Detect which cell encompasses the target text, then output its [x, y] center coordinate. 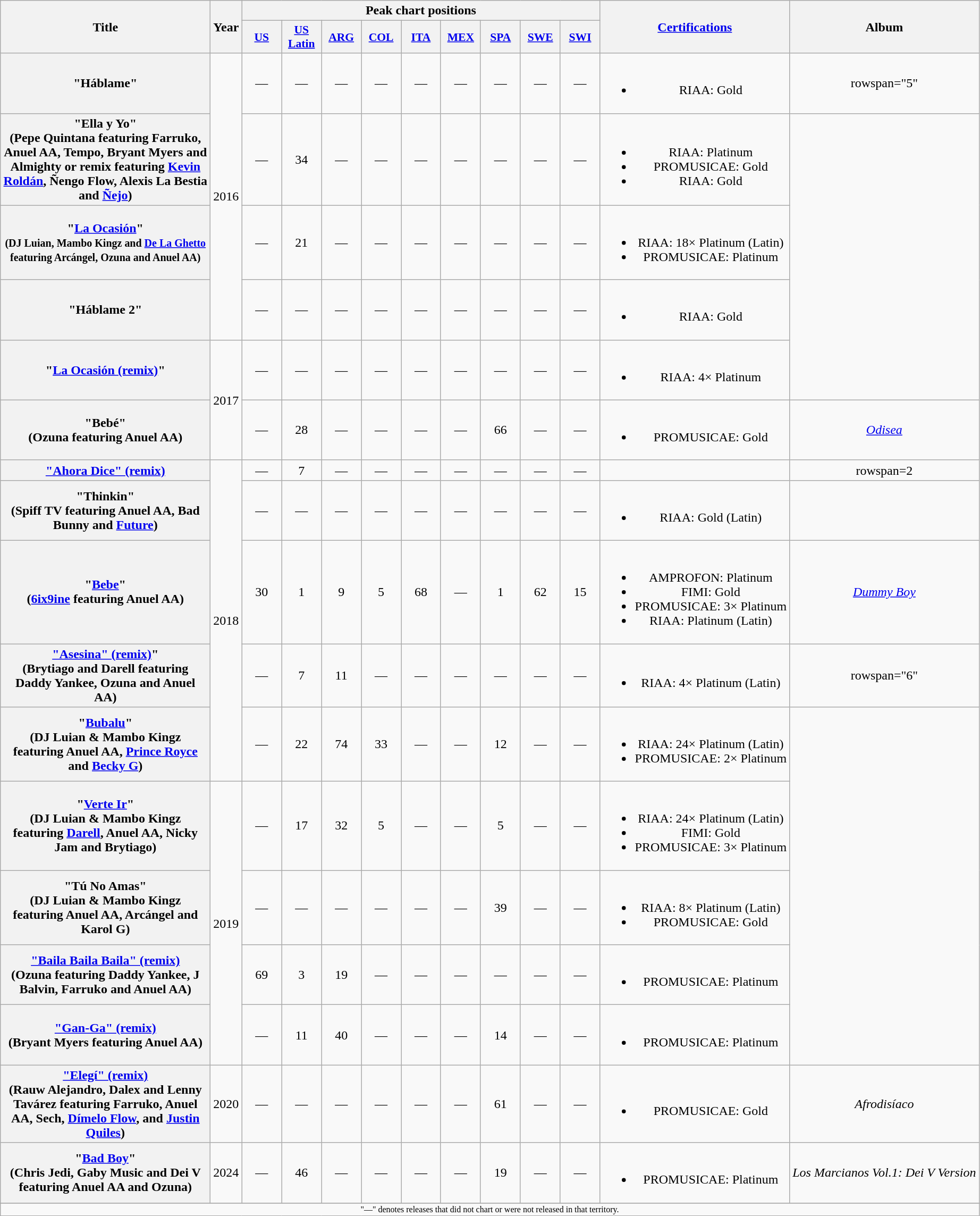
"Bad Boy"(Chris Jedi, Gaby Music and Dei V featuring Anuel AA and Ozuna) [105, 1173]
74 [341, 744]
AMPROFON: PlatinumFIMI: GoldPROMUSICAE: 3× PlatinumRIAA: Platinum (Latin) [695, 592]
"Háblame 2" [105, 309]
US [261, 37]
2019 [226, 923]
Title [105, 27]
28 [302, 430]
39 [501, 908]
68 [421, 592]
"Baila Baila Baila" (remix)(Ozuna featuring Daddy Yankee, J Balvin, Farruko and Anuel AA) [105, 975]
ARG [341, 37]
rowspan="6" [884, 675]
Afrodisíaco [884, 1104]
21 [302, 242]
17 [302, 826]
Year [226, 27]
Peak chart positions [421, 11]
"La Ocasión (remix)" [105, 370]
RIAA: 18× Platinum (Latin)PROMUSICAE: Platinum [695, 242]
32 [341, 826]
MEX [460, 37]
SWI [580, 37]
Album [884, 27]
"Asesina" (remix)"(Brytiago and Darell featuring Daddy Yankee, Ozuna and Anuel AA) [105, 675]
"Bebe"(6ix9ine featuring Anuel AA) [105, 592]
rowspan="5" [884, 83]
3 [302, 975]
RIAA: 24× Platinum (Latin)FIMI: GoldPROMUSICAE: 3× Platinum [695, 826]
RIAA: 8× Platinum (Latin)PROMUSICAE: Gold [695, 908]
2016 [226, 197]
USLatin [302, 37]
66 [501, 430]
34 [302, 160]
22 [302, 744]
40 [341, 1035]
"Gan-Ga" (remix)(Bryant Myers featuring Anuel AA) [105, 1035]
62 [540, 592]
COL [382, 37]
RIAA: 4× Platinum (Latin) [695, 675]
SPA [501, 37]
"Elegí" (remix)(Rauw Alejandro, Dalex and Lenny Tavárez featuring Farruko, Anuel AA, Sech, Dímelo Flow, and Justin Quiles) [105, 1104]
30 [261, 592]
RIAA: Platinum PROMUSICAE: GoldRIAA: Gold [695, 160]
9 [341, 592]
Dummy Boy [884, 592]
Los Marcianos Vol.1: Dei V Version [884, 1173]
"Verte Ir"(DJ Luian & Mambo Kingz featuring Darell, Anuel AA, Nicky Jam and Brytiago) [105, 826]
15 [580, 592]
"La Ocasión"(DJ Luian, Mambo Kingz and De La Ghetto featuring Arcángel, Ozuna and Anuel AA) [105, 242]
61 [501, 1104]
2024 [226, 1173]
SWE [540, 37]
14 [501, 1035]
"Tú No Amas"(DJ Luian & Mambo Kingz featuring Anuel AA, Arcángel and Karol G) [105, 908]
RIAA: Gold (Latin) [695, 510]
ITA [421, 37]
"Bebé"(Ozuna featuring Anuel AA) [105, 430]
2018 [226, 620]
46 [302, 1173]
"Thinkin"(Spiff TV featuring Anuel AA, Bad Bunny and Future) [105, 510]
"—" denotes releases that did not chart or were not released in that territory. [490, 1209]
2020 [226, 1104]
Certifications [695, 27]
69 [261, 975]
2017 [226, 400]
"Ahora Dice" (remix) [105, 470]
12 [501, 744]
RIAA: 24× Platinum (Latin)PROMUSICAE: 2× Platinum [695, 744]
rowspan=2 [884, 470]
"Bubalu"(DJ Luian & Mambo Kingz featuring Anuel AA, Prince Royce and Becky G) [105, 744]
Odisea [884, 430]
"Háblame" [105, 83]
RIAA: 4× Platinum [695, 370]
33 [382, 744]
